Extract the (X, Y) coordinate from the center of the cell holding the provided text.  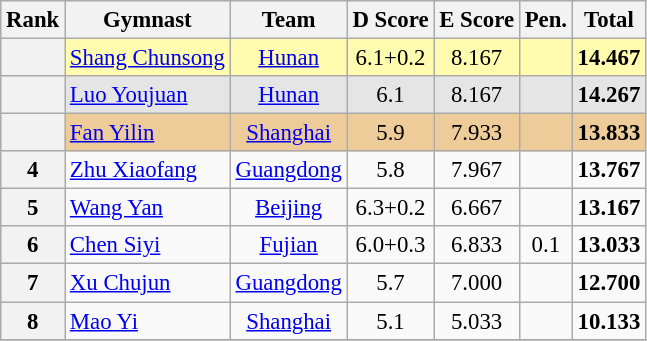
Beijing (288, 208)
Wang Yan (148, 208)
Shang Chunsong (148, 58)
Chen Siyi (148, 245)
5.1 (390, 321)
Xu Chujun (148, 283)
E Score (476, 20)
Total (608, 20)
14.267 (608, 95)
5.7 (390, 283)
5 (33, 208)
Team (288, 20)
6.667 (476, 208)
5.8 (390, 170)
7 (33, 283)
0.1 (546, 245)
6.1+0.2 (390, 58)
6.1 (390, 95)
5.9 (390, 133)
5.033 (476, 321)
6.3+0.2 (390, 208)
Fujian (288, 245)
Pen. (546, 20)
12.700 (608, 283)
Fan Yilin (148, 133)
13.767 (608, 170)
14.467 (608, 58)
6 (33, 245)
Gymnast (148, 20)
10.133 (608, 321)
4 (33, 170)
7.000 (476, 283)
8 (33, 321)
13.833 (608, 133)
D Score (390, 20)
Mao Yi (148, 321)
7.933 (476, 133)
Zhu Xiaofang (148, 170)
13.033 (608, 245)
6.0+0.3 (390, 245)
7.967 (476, 170)
Rank (33, 20)
Luo Youjuan (148, 95)
13.167 (608, 208)
6.833 (476, 245)
